Find where the given text appears and provide that cell's center as (x, y) coordinate. 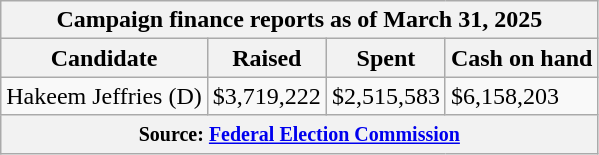
Raised (266, 58)
Cash on hand (521, 58)
$3,719,222 (266, 96)
Candidate (104, 58)
Campaign finance reports as of March 31, 2025 (300, 20)
$6,158,203 (521, 96)
Spent (386, 58)
$2,515,583 (386, 96)
Hakeem Jeffries (D) (104, 96)
Source: Federal Election Commission (300, 134)
